Identify which cell holds the provided text, then report its (x, y) central coordinate. 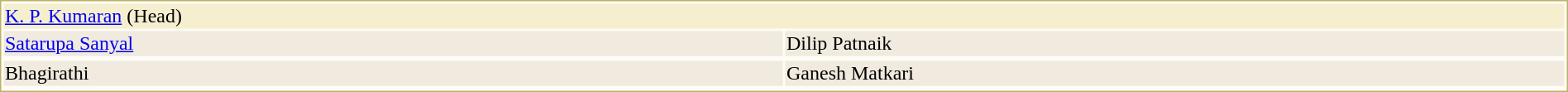
Bhagirathi (393, 74)
Ganesh Matkari (1175, 74)
Satarupa Sanyal (393, 44)
Dilip Patnaik (1175, 44)
K. P. Kumaran (Head) (784, 16)
